Locate the cell with the specified text and output its (x, y) center coordinate. 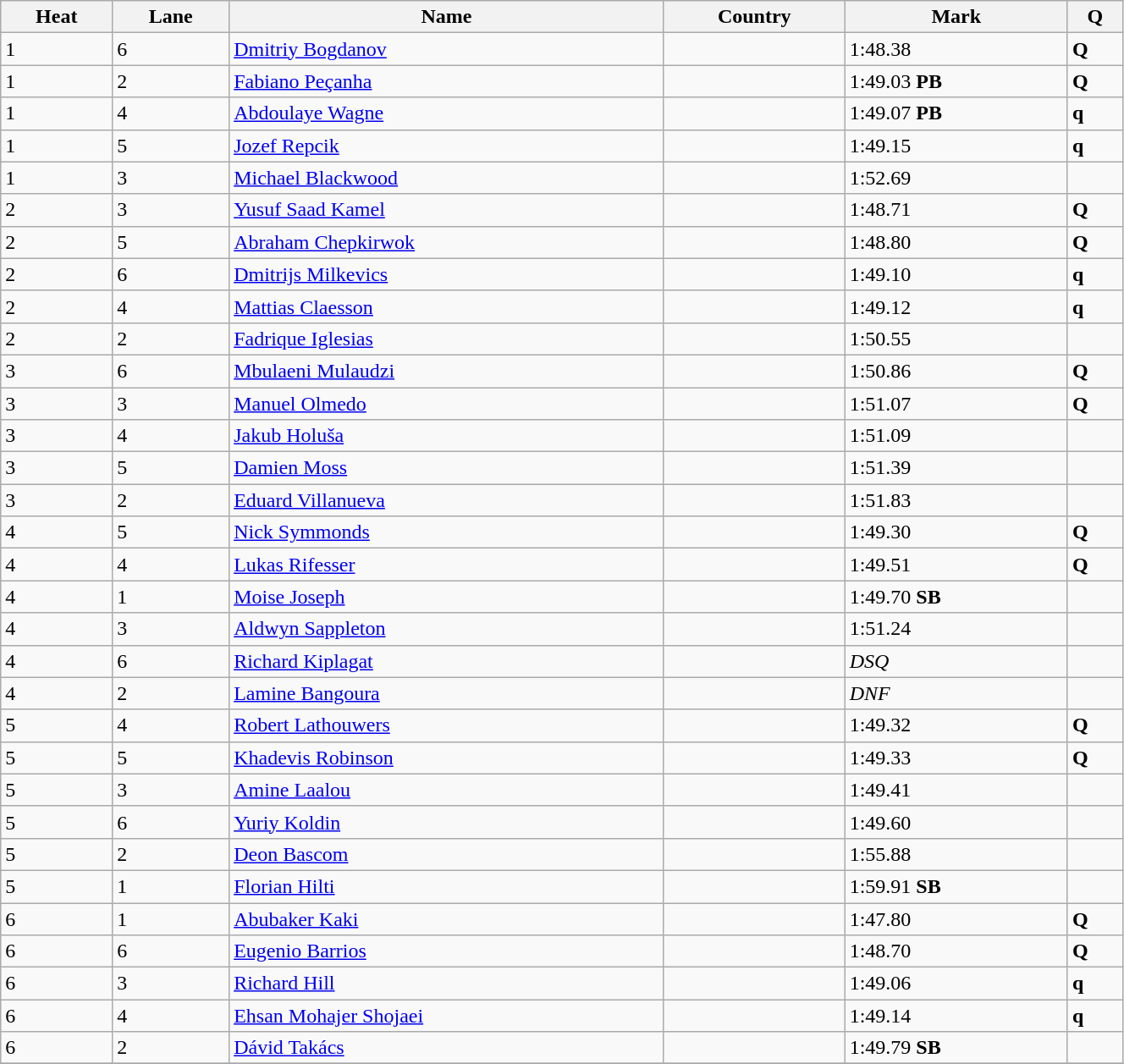
Eduard Villanueva (447, 500)
Lamine Bangoura (447, 693)
1:59.91 SB (956, 886)
1:49.12 (956, 306)
Mattias Claesson (447, 306)
Florian Hilti (447, 886)
1:55.88 (956, 854)
Abubaker Kaki (447, 918)
Mark (956, 17)
1:49.03 PB (956, 81)
1:48.70 (956, 951)
Eugenio Barrios (447, 951)
Manuel Olmedo (447, 404)
1:49.33 (956, 758)
Jakub Holuša (447, 436)
Richard Hill (447, 984)
1:51.07 (956, 404)
1:48.71 (956, 210)
1:51.09 (956, 436)
Yusuf Saad Kamel (447, 210)
1:47.80 (956, 918)
1:49.07 PB (956, 113)
1:51.83 (956, 500)
1:49.06 (956, 984)
Mbulaeni Mulaudzi (447, 371)
1:50.86 (956, 371)
1:49.10 (956, 274)
Khadevis Robinson (447, 758)
1:51.39 (956, 468)
DSQ (956, 661)
Name (447, 17)
Lane (171, 17)
1:49.30 (956, 532)
Dávid Takács (447, 1048)
Dmitrijs Milkevics (447, 274)
Amine Laalou (447, 790)
Jozef Repcik (447, 146)
Nick Symmonds (447, 532)
Fabiano Peçanha (447, 81)
1:48.38 (956, 49)
1:52.69 (956, 178)
1:49.15 (956, 146)
Abraham Chepkirwok (447, 242)
1:48.80 (956, 242)
1:49.32 (956, 725)
1:49.79 SB (956, 1048)
Heat (57, 17)
Deon Bascom (447, 854)
1:51.24 (956, 629)
1:49.51 (956, 565)
Robert Lathouwers (447, 725)
Richard Kiplagat (447, 661)
1:49.60 (956, 822)
Damien Moss (447, 468)
Yuriy Koldin (447, 822)
Country (754, 17)
DNF (956, 693)
1:50.55 (956, 339)
Dmitriy Bogdanov (447, 49)
Moise Joseph (447, 597)
1:49.70 SB (956, 597)
1:49.14 (956, 1016)
Aldwyn Sappleton (447, 629)
Ehsan Mohajer Shojaei (447, 1016)
Abdoulaye Wagne (447, 113)
Fadrique Iglesias (447, 339)
1:49.41 (956, 790)
Michael Blackwood (447, 178)
Lukas Rifesser (447, 565)
